Search for the cell housing the specified text and yield its (X, Y) center coordinate. 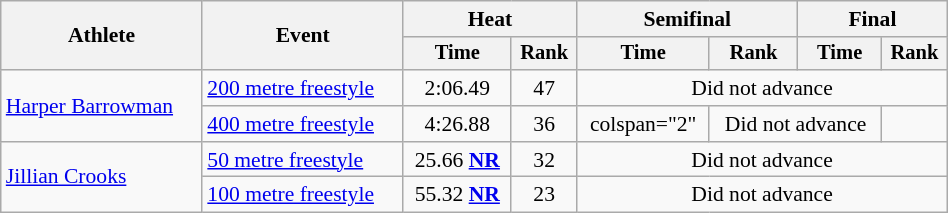
25.66 NR (457, 160)
32 (544, 160)
47 (544, 88)
Jillian Crooks (102, 178)
50 metre freestyle (302, 160)
colspan="2" (644, 124)
2:06.49 (457, 88)
36 (544, 124)
55.32 NR (457, 195)
Semifinal (688, 19)
Heat (490, 19)
Event (302, 36)
200 metre freestyle (302, 88)
Harper Barrowman (102, 106)
Final (873, 19)
Athlete (102, 36)
23 (544, 195)
4:26.88 (457, 124)
100 metre freestyle (302, 195)
400 metre freestyle (302, 124)
